For the text-containing cell, return its midpoint in (x, y) coordinate format. 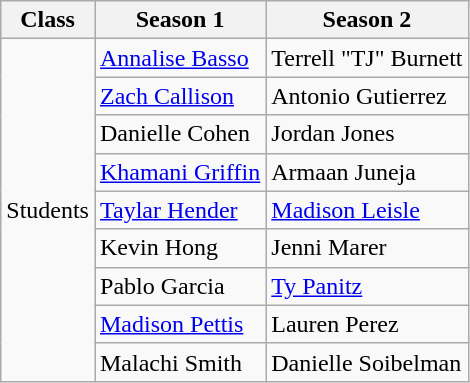
Zach Callison (180, 96)
Armaan Juneja (367, 172)
Class (48, 20)
Danielle Cohen (180, 134)
Pablo Garcia (180, 286)
Jenni Marer (367, 248)
Annalise Basso (180, 58)
Season 2 (367, 20)
Madison Leisle (367, 210)
Season 1 (180, 20)
Malachi Smith (180, 362)
Jordan Jones (367, 134)
Students (48, 210)
Lauren Perez (367, 324)
Khamani Griffin (180, 172)
Antonio Gutierrez (367, 96)
Ty Panitz (367, 286)
Taylar Hender (180, 210)
Danielle Soibelman (367, 362)
Terrell "TJ" Burnett (367, 58)
Madison Pettis (180, 324)
Kevin Hong (180, 248)
